Pinpoint the cell where the given text exists, returning its [X, Y] midpoint coordinate. 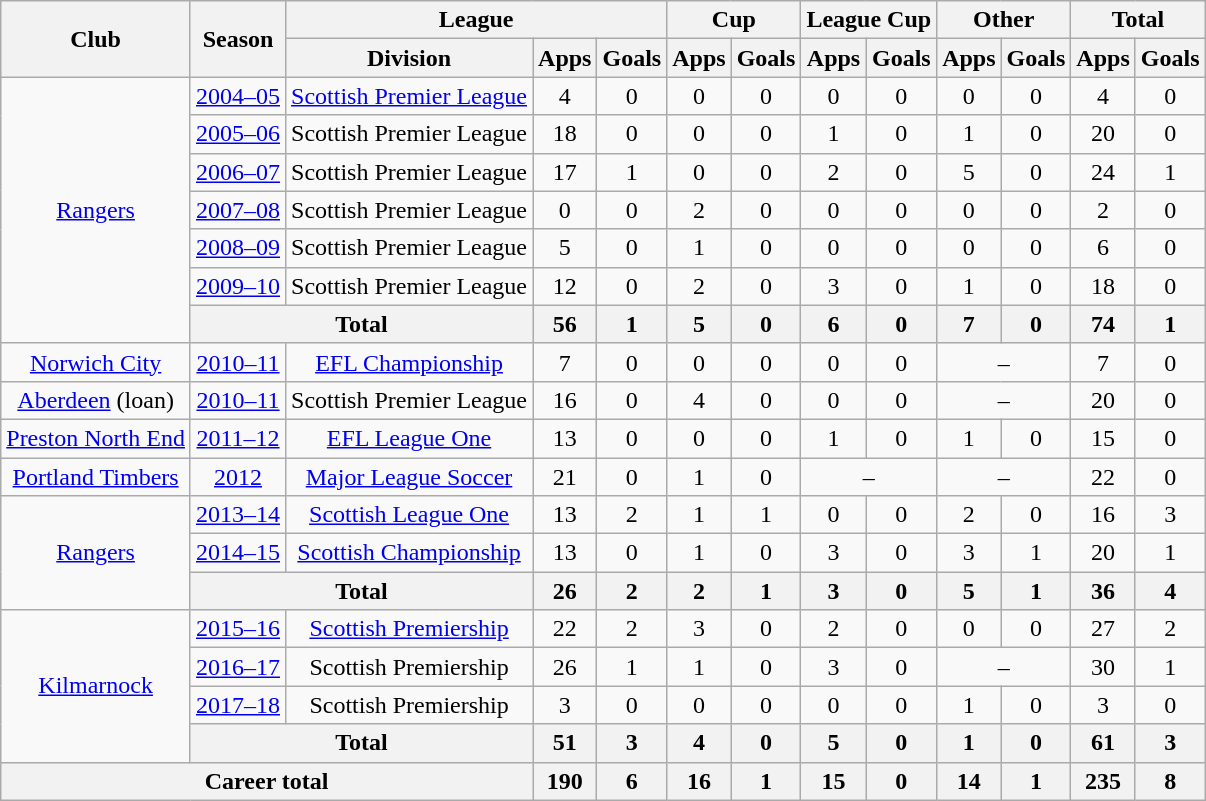
56 [565, 324]
Scottish League One [410, 515]
8 [1170, 781]
League Cup [869, 20]
Cup [734, 20]
Division [410, 58]
12 [565, 286]
17 [565, 172]
30 [1103, 667]
2013–14 [238, 515]
21 [565, 477]
2008–09 [238, 248]
24 [1103, 172]
51 [565, 743]
2004–05 [238, 96]
2011–12 [238, 438]
2012 [238, 477]
Norwich City [96, 362]
2015–16 [238, 629]
Preston North End [96, 438]
190 [565, 781]
27 [1103, 629]
74 [1103, 324]
14 [969, 781]
2017–18 [238, 705]
Other [1004, 20]
Kilmarnock [96, 686]
61 [1103, 743]
2007–08 [238, 210]
EFL League One [410, 438]
Career total [267, 781]
League [476, 20]
2016–17 [238, 667]
Club [96, 39]
Season [238, 39]
235 [1103, 781]
Major League Soccer [410, 477]
Aberdeen (loan) [96, 400]
36 [1103, 591]
Portland Timbers [96, 477]
2014–15 [238, 553]
2006–07 [238, 172]
EFL Championship [410, 362]
2005–06 [238, 134]
Scottish Championship [410, 553]
2009–10 [238, 286]
